Pinpoint the cell where the given text exists, returning its [x, y] midpoint coordinate. 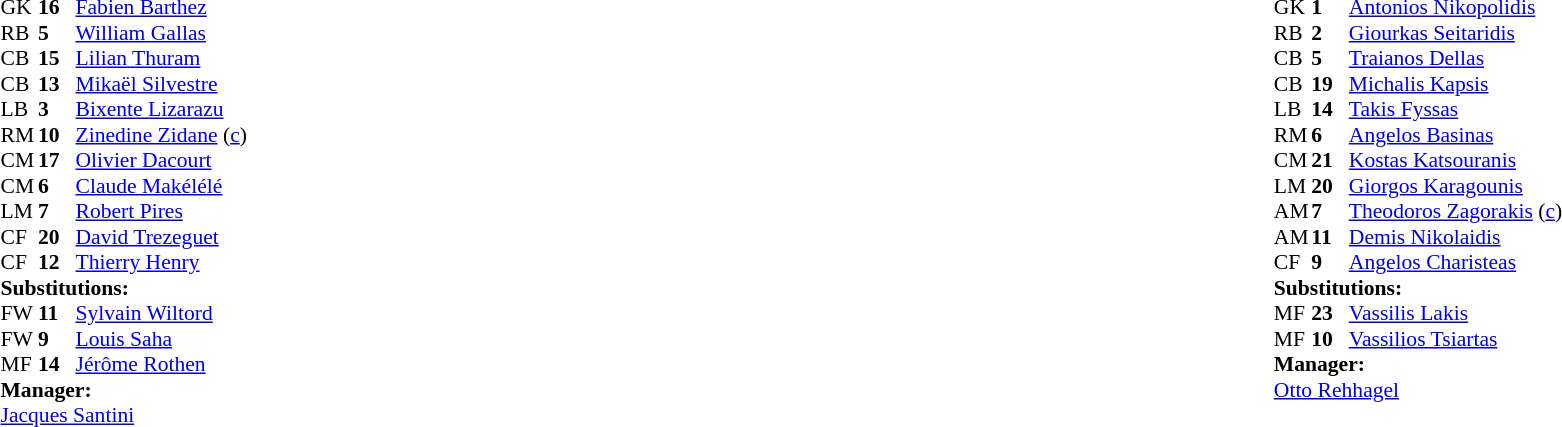
2 [1330, 33]
Theodoros Zagorakis (c) [1456, 211]
Claude Makélélé [162, 186]
15 [57, 59]
12 [57, 263]
Thierry Henry [162, 263]
3 [57, 109]
Vassilios Tsiartas [1456, 339]
23 [1330, 313]
Mikaël Silvestre [162, 84]
21 [1330, 161]
Angelos Basinas [1456, 135]
Lilian Thuram [162, 59]
Bixente Lizarazu [162, 109]
Michalis Kapsis [1456, 84]
Angelos Charisteas [1456, 263]
Jérôme Rothen [162, 365]
Giourkas Seitaridis [1456, 33]
17 [57, 161]
Giorgos Karagounis [1456, 186]
Kostas Katsouranis [1456, 161]
Louis Saha [162, 339]
Traianos Dellas [1456, 59]
19 [1330, 84]
Otto Rehhagel [1418, 390]
Robert Pires [162, 211]
Sylvain Wiltord [162, 313]
Vassilis Lakis [1456, 313]
13 [57, 84]
William Gallas [162, 33]
Zinedine Zidane (c) [162, 135]
Takis Fyssas [1456, 109]
Olivier Dacourt [162, 161]
David Trezeguet [162, 237]
Demis Nikolaidis [1456, 237]
